Locate the cell with the specified text and output its (X, Y) center coordinate. 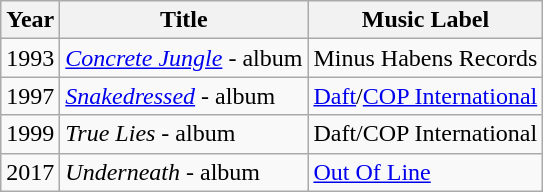
1997 (30, 96)
Snakedressed - album (184, 96)
2017 (30, 172)
1999 (30, 134)
Concrete Jungle - album (184, 58)
Music Label (426, 20)
Minus Habens Records (426, 58)
1993 (30, 58)
Year (30, 20)
Underneath - album (184, 172)
True Lies - album (184, 134)
Title (184, 20)
Out Of Line (426, 172)
